From the cell containing the given text, extract its center point as (X, Y) coordinate. 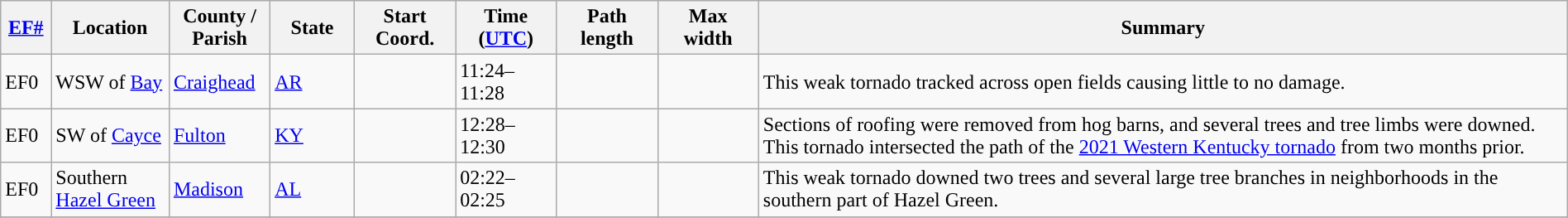
11:24–11:28 (506, 81)
Path length (607, 28)
WSW of Bay (111, 81)
County / Parish (219, 28)
This weak tornado downed two trees and several large tree branches in neighborhoods in the southern part of Hazel Green. (1163, 189)
Start Coord. (404, 28)
AL (313, 189)
Madison (219, 189)
Time (UTC) (506, 28)
Southern Hazel Green (111, 189)
Location (111, 28)
State (313, 28)
EF# (26, 28)
This weak tornado tracked across open fields causing little to no damage. (1163, 81)
Fulton (219, 136)
SW of Cayce (111, 136)
KY (313, 136)
Summary (1163, 28)
Craighead (219, 81)
AR (313, 81)
Max width (708, 28)
02:22–02:25 (506, 189)
12:28–12:30 (506, 136)
